From the cell containing the given text, extract its center point as (x, y) coordinate. 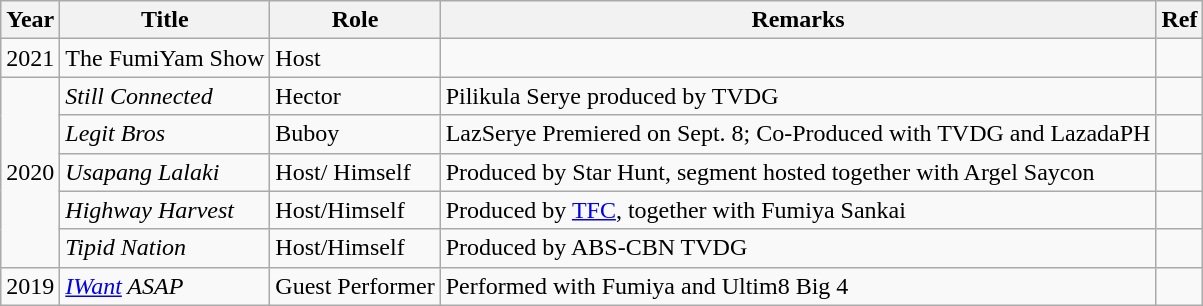
Produced by Star Hunt, segment hosted together with Argel Saycon (798, 172)
2021 (30, 58)
Buboy (355, 134)
Host (355, 58)
Highway Harvest (165, 210)
IWant ASAP (165, 286)
The FumiYam Show (165, 58)
Produced by ABS-CBN TVDG (798, 248)
Remarks (798, 20)
Year (30, 20)
Pilikula Serye produced by TVDG (798, 96)
Usapang Lalaki (165, 172)
Hector (355, 96)
Title (165, 20)
LazSerye Premiered on Sept. 8; Co-Produced with TVDG and LazadaPH (798, 134)
Legit Bros (165, 134)
Produced by TFC, together with Fumiya Sankai (798, 210)
Host/ Himself (355, 172)
Performed with Fumiya and Ultim8 Big 4 (798, 286)
Tipid Nation (165, 248)
2019 (30, 286)
Ref (1180, 20)
2020 (30, 172)
Role (355, 20)
Guest Performer (355, 286)
Still Connected (165, 96)
